Provide the [x, y] coordinate of the cell's center where the given text is located.  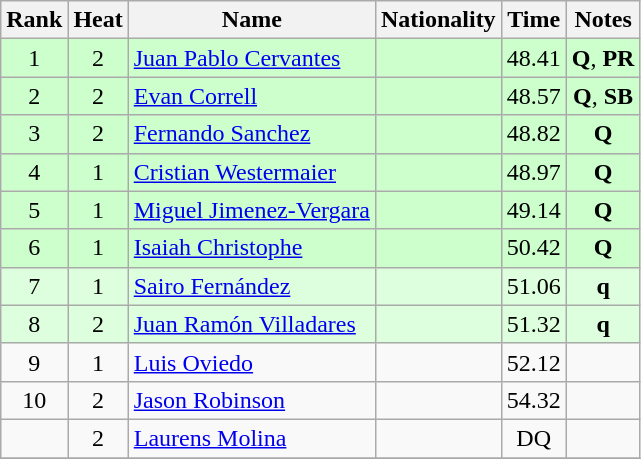
Evan Correll [252, 96]
51.06 [534, 286]
Rank [34, 20]
Name [252, 20]
6 [34, 248]
5 [34, 210]
49.14 [534, 210]
Cristian Westermaier [252, 172]
Heat [98, 20]
48.82 [534, 134]
48.97 [534, 172]
8 [34, 324]
Laurens Molina [252, 438]
52.12 [534, 362]
7 [34, 286]
54.32 [534, 400]
3 [34, 134]
Fernando Sanchez [252, 134]
Notes [603, 20]
Jason Robinson [252, 400]
10 [34, 400]
Q, PR [603, 58]
Isaiah Christophe [252, 248]
Miguel Jimenez-Vergara [252, 210]
51.32 [534, 324]
Sairo Fernández [252, 286]
Q, SB [603, 96]
4 [34, 172]
48.57 [534, 96]
Nationality [438, 20]
Luis Oviedo [252, 362]
Juan Ramón Villadares [252, 324]
48.41 [534, 58]
Juan Pablo Cervantes [252, 58]
50.42 [534, 248]
Time [534, 20]
DQ [534, 438]
9 [34, 362]
